Capture the cell that displays the provided text and extract its (x, y) central coordinate. 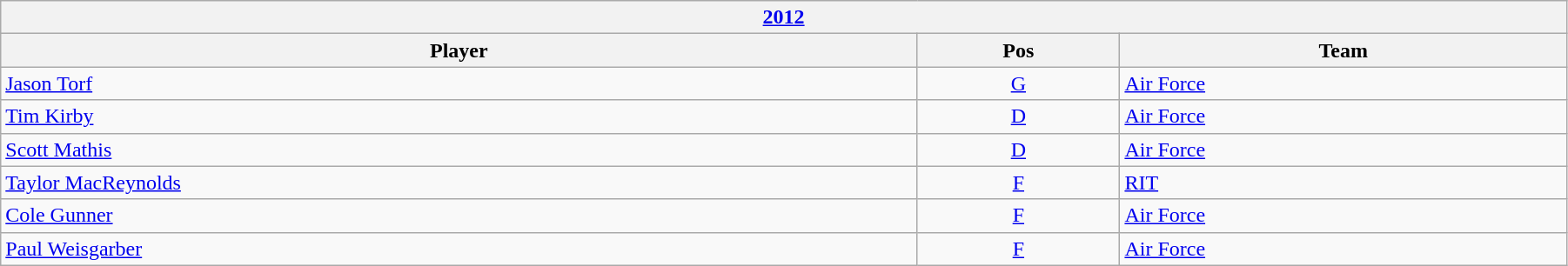
Tim Kirby (459, 116)
G (1018, 83)
Pos (1018, 50)
Player (459, 50)
Taylor MacReynolds (459, 183)
Jason Torf (459, 83)
Scott Mathis (459, 150)
RIT (1344, 183)
Paul Weisgarber (459, 249)
Cole Gunner (459, 216)
2012 (784, 17)
Team (1344, 50)
